Capture the cell that displays the provided text and extract its (x, y) central coordinate. 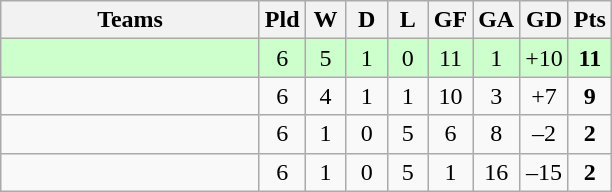
–2 (544, 134)
W (326, 20)
8 (496, 134)
+7 (544, 96)
D (366, 20)
16 (496, 172)
Pld (282, 20)
+10 (544, 58)
GA (496, 20)
L (408, 20)
Pts (590, 20)
GD (544, 20)
GF (450, 20)
4 (326, 96)
3 (496, 96)
10 (450, 96)
Teams (130, 20)
–15 (544, 172)
9 (590, 96)
